From the cell containing the given text, extract its center point as (x, y) coordinate. 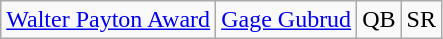
Gage Gubrud (286, 20)
SR (421, 20)
QB (379, 20)
Walter Payton Award (108, 20)
